Identify which cell holds the provided text, then report its (X, Y) central coordinate. 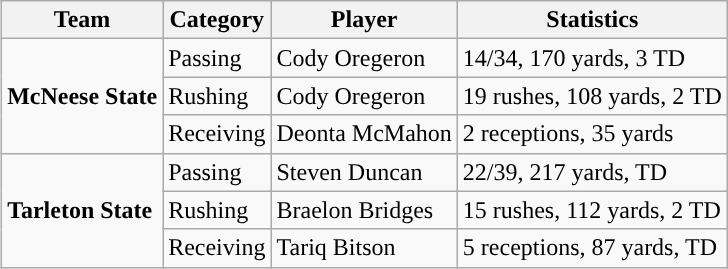
Braelon Bridges (364, 210)
22/39, 217 yards, TD (592, 172)
15 rushes, 112 yards, 2 TD (592, 210)
Deonta McMahon (364, 134)
5 receptions, 87 yards, TD (592, 248)
Player (364, 20)
14/34, 170 yards, 3 TD (592, 58)
Category (217, 20)
Tarleton State (82, 210)
19 rushes, 108 yards, 2 TD (592, 96)
McNeese State (82, 96)
2 receptions, 35 yards (592, 134)
Statistics (592, 20)
Tariq Bitson (364, 248)
Team (82, 20)
Steven Duncan (364, 172)
